Return the (x, y) coordinate for the center point of the cell that contains the specified text.  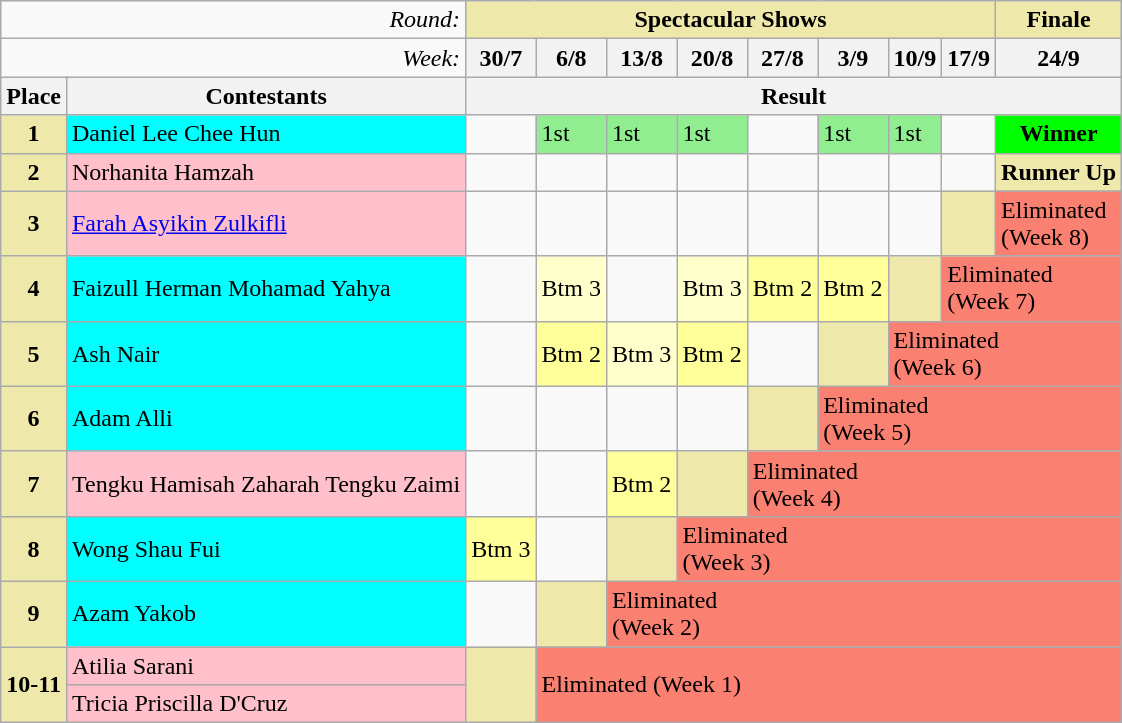
20/8 (712, 58)
1 (34, 134)
17/9 (969, 58)
9 (34, 614)
Place (34, 96)
Result (794, 96)
6 (34, 418)
27/8 (782, 58)
Atilia Sarani (266, 665)
30/7 (501, 58)
2 (34, 172)
Tengku Hamisah Zaharah Tengku Zaimi (266, 484)
3/9 (853, 58)
Daniel Lee Chee Hun (266, 134)
Winner (1059, 134)
Eliminated (Week 6) (1004, 354)
Adam Alli (266, 418)
Wong Shau Fui (266, 548)
13/8 (641, 58)
Finale (1059, 20)
24/9 (1059, 58)
Ash Nair (266, 354)
10-11 (34, 684)
3 (34, 224)
5 (34, 354)
Eliminated (Week 4) (934, 484)
Azam Yakob (266, 614)
Eliminated (Week 1) (829, 684)
10/9 (915, 58)
Eliminated (Week 8) (1059, 224)
8 (34, 548)
Tricia Priscilla D'Cruz (266, 704)
Week: (234, 58)
Spectacular Shows (731, 20)
Eliminated (Week 5) (970, 418)
7 (34, 484)
4 (34, 288)
Eliminated (Week 7) (1032, 288)
Contestants (266, 96)
Eliminated (Week 2) (864, 614)
Faizull Herman Mohamad Yahya (266, 288)
6/8 (571, 58)
Runner Up (1059, 172)
Eliminated (Week 3) (900, 548)
Farah Asyikin Zulkifli (266, 224)
Norhanita Hamzah (266, 172)
Round: (234, 20)
